Detect which cell encompasses the target text, then output its (x, y) center coordinate. 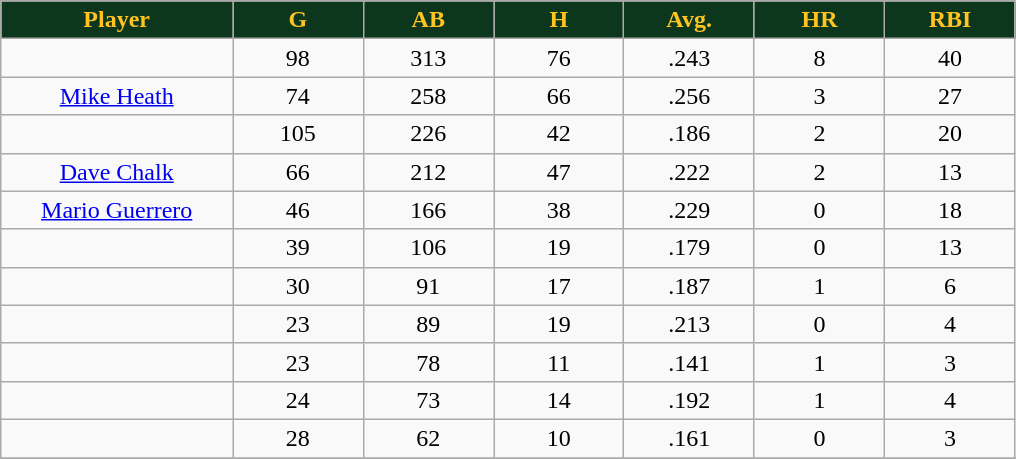
HR (819, 20)
212 (428, 172)
H (559, 20)
258 (428, 96)
.229 (689, 210)
.192 (689, 400)
28 (298, 438)
73 (428, 400)
24 (298, 400)
20 (950, 134)
.187 (689, 286)
76 (559, 58)
RBI (950, 20)
.186 (689, 134)
6 (950, 286)
39 (298, 248)
46 (298, 210)
226 (428, 134)
166 (428, 210)
Dave Chalk (117, 172)
42 (559, 134)
.141 (689, 362)
Player (117, 20)
.179 (689, 248)
89 (428, 324)
8 (819, 58)
91 (428, 286)
.243 (689, 58)
38 (559, 210)
47 (559, 172)
G (298, 20)
.222 (689, 172)
14 (559, 400)
.213 (689, 324)
AB (428, 20)
.161 (689, 438)
78 (428, 362)
11 (559, 362)
40 (950, 58)
62 (428, 438)
17 (559, 286)
10 (559, 438)
313 (428, 58)
74 (298, 96)
Avg. (689, 20)
Mike Heath (117, 96)
106 (428, 248)
Mario Guerrero (117, 210)
105 (298, 134)
.256 (689, 96)
98 (298, 58)
18 (950, 210)
30 (298, 286)
27 (950, 96)
